Find where the given text appears and provide that cell's center as [X, Y] coordinate. 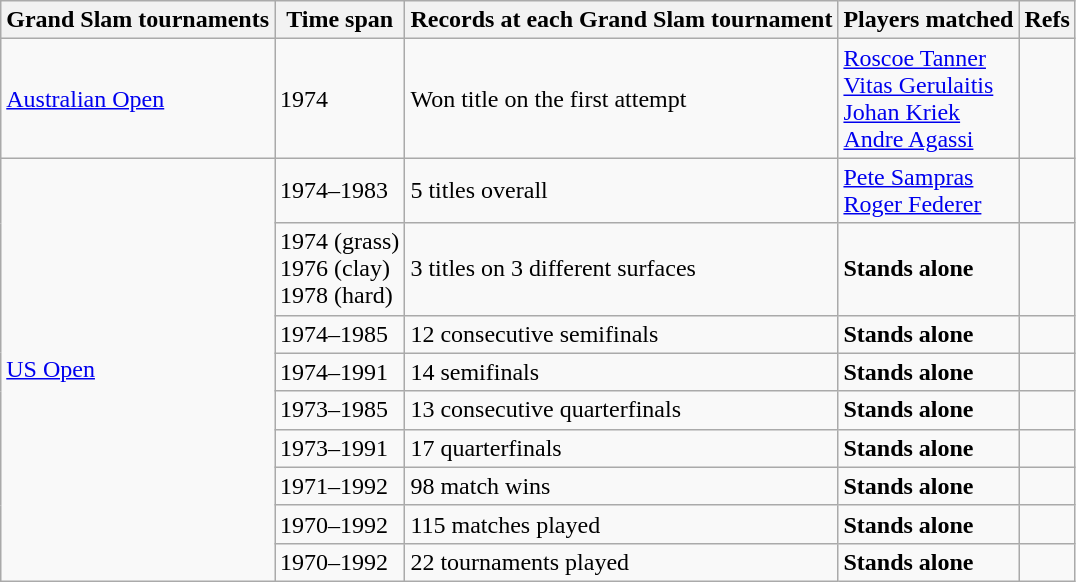
Roscoe TannerVitas GerulaitisJohan KriekAndre Agassi [928, 98]
17 quarterfinals [622, 448]
1974 [339, 98]
Time span [339, 20]
22 tournaments played [622, 562]
Grand Slam tournaments [138, 20]
Won title on the first attempt [622, 98]
13 consecutive quarterfinals [622, 410]
115 matches played [622, 524]
12 consecutive semifinals [622, 334]
Records at each Grand Slam tournament [622, 20]
Players matched [928, 20]
1974–1985 [339, 334]
1974–1991 [339, 372]
1974 (grass)1976 (clay)1978 (hard) [339, 269]
Pete SamprasRoger Federer [928, 190]
1971–1992 [339, 486]
Refs [1047, 20]
1973–1991 [339, 448]
3 titles on 3 different surfaces [622, 269]
14 semifinals [622, 372]
5 titles overall [622, 190]
US Open [138, 370]
1973–1985 [339, 410]
1974–1983 [339, 190]
98 match wins [622, 486]
Australian Open [138, 98]
